For the text-containing cell, return its midpoint in (x, y) coordinate format. 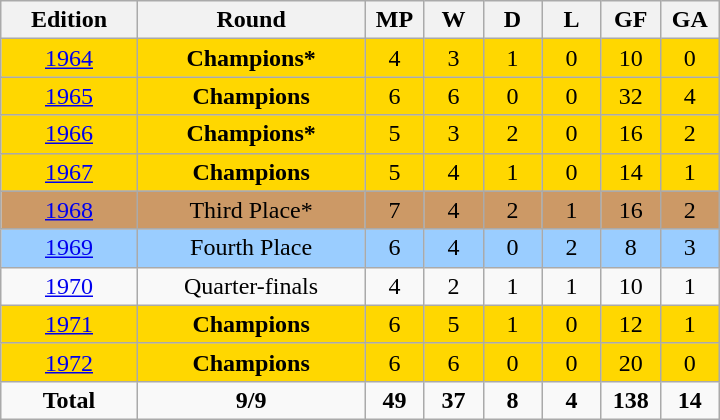
GA (690, 20)
32 (630, 96)
1965 (70, 96)
MP (394, 20)
1967 (70, 172)
1969 (70, 248)
Fourth Place (251, 248)
1964 (70, 58)
GF (630, 20)
1970 (70, 286)
Total (70, 400)
37 (454, 400)
1971 (70, 324)
D (512, 20)
Edition (70, 20)
138 (630, 400)
Round (251, 20)
W (454, 20)
Third Place* (251, 210)
7 (394, 210)
12 (630, 324)
1968 (70, 210)
9/9 (251, 400)
20 (630, 362)
L (572, 20)
1972 (70, 362)
Quarter-finals (251, 286)
49 (394, 400)
1966 (70, 134)
